Locate the cell with the specified text and output its (X, Y) center coordinate. 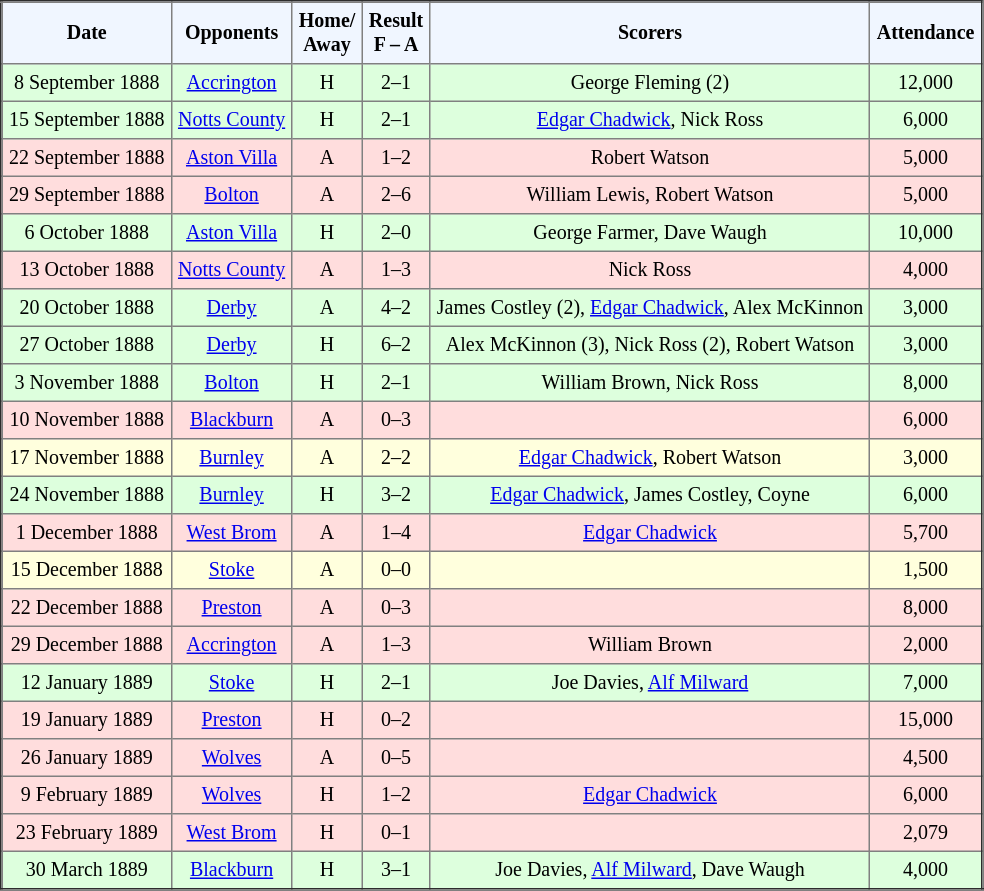
Edgar Chadwick, Nick Ross (650, 120)
6 October 1888 (87, 233)
22 December 1888 (87, 608)
5,700 (926, 533)
Date (87, 33)
30 March 1889 (87, 870)
Home/Away (327, 33)
0–0 (396, 570)
James Costley (2), Edgar Chadwick, Alex McKinnon (650, 308)
2–0 (396, 233)
27 October 1888 (87, 345)
6–2 (396, 345)
1 December 1888 (87, 533)
4–2 (396, 308)
ResultF – A (396, 33)
2,079 (926, 833)
29 September 1888 (87, 195)
Robert Watson (650, 158)
23 February 1889 (87, 833)
3–1 (396, 870)
George Farmer, Dave Waugh (650, 233)
26 January 1889 (87, 758)
12,000 (926, 83)
13 October 1888 (87, 270)
William Brown (650, 645)
17 November 1888 (87, 458)
0–1 (396, 833)
10,000 (926, 233)
22 September 1888 (87, 158)
9 February 1889 (87, 795)
Edgar Chadwick, Robert Watson (650, 458)
12 January 1889 (87, 683)
3–2 (396, 495)
Attendance (926, 33)
29 December 1888 (87, 645)
15 September 1888 (87, 120)
15,000 (926, 720)
Alex McKinnon (3), Nick Ross (2), Robert Watson (650, 345)
Nick Ross (650, 270)
Scorers (650, 33)
20 October 1888 (87, 308)
Edgar Chadwick, James Costley, Coyne (650, 495)
24 November 1888 (87, 495)
2–2 (396, 458)
William Brown, Nick Ross (650, 383)
William Lewis, Robert Watson (650, 195)
1–4 (396, 533)
Opponents (232, 33)
George Fleming (2) (650, 83)
4,500 (926, 758)
2,000 (926, 645)
3 November 1888 (87, 383)
Joe Davies, Alf Milward, Dave Waugh (650, 870)
1,500 (926, 570)
2–6 (396, 195)
0–5 (396, 758)
8 September 1888 (87, 83)
19 January 1889 (87, 720)
10 November 1888 (87, 420)
Joe Davies, Alf Milward (650, 683)
15 December 1888 (87, 570)
0–2 (396, 720)
7,000 (926, 683)
